Extract the [x, y] coordinate from the center of the cell holding the provided text.  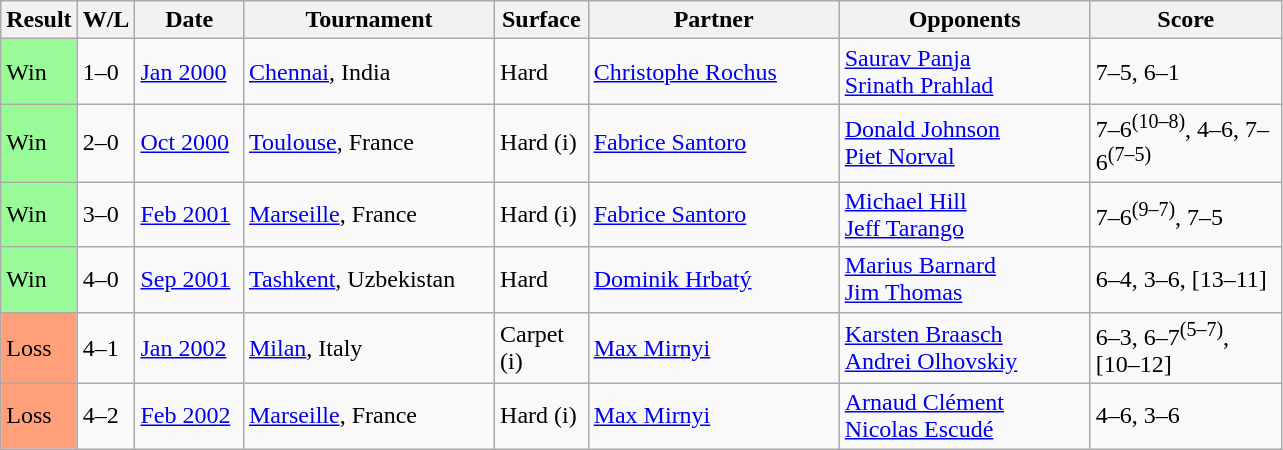
Karsten Braasch Andrei Olhovskiy [964, 348]
Oct 2000 [190, 143]
Tournament [368, 20]
6–4, 3–6, [13–11] [1186, 280]
Saurav Panja Srinath Prahlad [964, 72]
Result [39, 20]
7–6(10–8), 4–6, 7–6(7–5) [1186, 143]
Toulouse, France [368, 143]
Opponents [964, 20]
3–0 [106, 214]
7–6(9–7), 7–5 [1186, 214]
4–0 [106, 280]
Tashkent, Uzbekistan [368, 280]
Partner [714, 20]
Michael Hill Jeff Tarango [964, 214]
Marius Barnard Jim Thomas [964, 280]
6–3, 6–7(5–7), [10–12] [1186, 348]
Dominik Hrbatý [714, 280]
4–2 [106, 416]
4–6, 3–6 [1186, 416]
2–0 [106, 143]
Sep 2001 [190, 280]
Jan 2000 [190, 72]
Date [190, 20]
Carpet (i) [542, 348]
Jan 2002 [190, 348]
Arnaud Clément Nicolas Escudé [964, 416]
1–0 [106, 72]
7–5, 6–1 [1186, 72]
Surface [542, 20]
Christophe Rochus [714, 72]
Feb 2002 [190, 416]
Feb 2001 [190, 214]
Donald Johnson Piet Norval [964, 143]
4–1 [106, 348]
Milan, Italy [368, 348]
Score [1186, 20]
Chennai, India [368, 72]
W/L [106, 20]
